Output the (X, Y) coordinate of the center of the cell containing the given text.  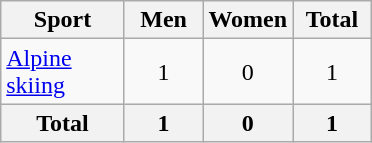
Sport (63, 20)
Alpine skiing (63, 72)
Men (164, 20)
Women (248, 20)
